Search for the cell housing the specified text and yield its [X, Y] center coordinate. 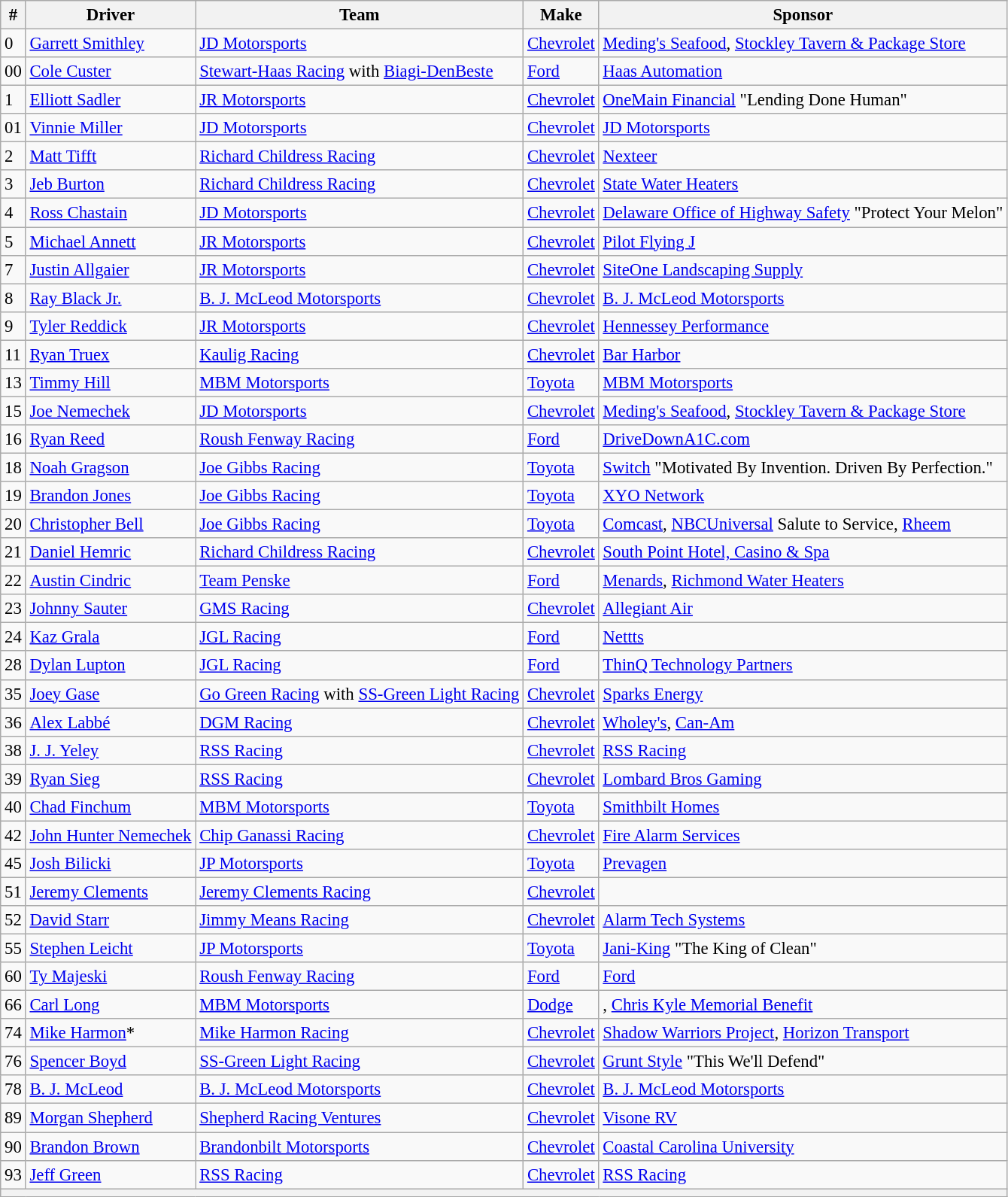
Timmy Hill [111, 383]
Spencer Boyd [111, 1062]
Hennessey Performance [803, 326]
0 [14, 44]
Ross Chastain [111, 213]
Brandon Jones [111, 496]
8 [14, 298]
Comcast, NBCUniversal Salute to Service, Rheem [803, 524]
89 [14, 1118]
Jeremy Clements Racing [360, 892]
Shadow Warriors Project, Horizon Transport [803, 1033]
Ray Black Jr. [111, 298]
9 [14, 326]
74 [14, 1033]
Pilot Flying J [803, 242]
Dylan Lupton [111, 666]
Nettts [803, 637]
Haas Automation [803, 71]
40 [14, 807]
Bar Harbor [803, 354]
Ryan Sieg [111, 779]
Nexteer [803, 156]
01 [14, 128]
23 [14, 609]
Ryan Truex [111, 354]
Team [360, 15]
DriveDownA1C.com [803, 439]
5 [14, 242]
Mike Harmon* [111, 1033]
Kaulig Racing [360, 354]
J. J. Yeley [111, 750]
28 [14, 666]
Cole Custer [111, 71]
66 [14, 1005]
45 [14, 864]
78 [14, 1090]
22 [14, 581]
Dodge [561, 1005]
15 [14, 411]
2 [14, 156]
SiteOne Landscaping Supply [803, 269]
3 [14, 184]
Matt Tifft [111, 156]
David Starr [111, 920]
, Chris Kyle Memorial Benefit [803, 1005]
4 [14, 213]
State Water Heaters [803, 184]
Jani-King "The King of Clean" [803, 949]
DGM Racing [360, 722]
B. J. McLeod [111, 1090]
Chad Finchum [111, 807]
Michael Annett [111, 242]
51 [14, 892]
Tyler Reddick [111, 326]
Wholey's, Can-Am [803, 722]
Noah Gragson [111, 467]
7 [14, 269]
Stewart-Haas Racing with Biagi-DenBeste [360, 71]
Joe Nemechek [111, 411]
ThinQ Technology Partners [803, 666]
Carl Long [111, 1005]
Alex Labbé [111, 722]
Coastal Carolina University [803, 1147]
Jeff Green [111, 1174]
55 [14, 949]
Kaz Grala [111, 637]
Lombard Bros Gaming [803, 779]
Fire Alarm Services [803, 835]
Garrett Smithley [111, 44]
76 [14, 1062]
GMS Racing [360, 609]
52 [14, 920]
19 [14, 496]
Christopher Bell [111, 524]
Morgan Shepherd [111, 1118]
93 [14, 1174]
16 [14, 439]
18 [14, 467]
Brandonbilt Motorsports [360, 1147]
Go Green Racing with SS-Green Light Racing [360, 694]
Shepherd Racing Ventures [360, 1118]
60 [14, 977]
Smithbilt Homes [803, 807]
13 [14, 383]
Menards, Richmond Water Heaters [803, 581]
90 [14, 1147]
35 [14, 694]
Switch "Motivated By Invention. Driven By Perfection." [803, 467]
Sparks Energy [803, 694]
Josh Bilicki [111, 864]
Jimmy Means Racing [360, 920]
Visone RV [803, 1118]
Mike Harmon Racing [360, 1033]
20 [14, 524]
XYO Network [803, 496]
South Point Hotel, Casino & Spa [803, 552]
Prevagen [803, 864]
1 [14, 100]
Make [561, 15]
SS-Green Light Racing [360, 1062]
38 [14, 750]
Daniel Hemric [111, 552]
Vinnie Miller [111, 128]
Austin Cindric [111, 581]
# [14, 15]
Jeb Burton [111, 184]
Jeremy Clements [111, 892]
11 [14, 354]
Elliott Sadler [111, 100]
39 [14, 779]
Driver [111, 15]
Team Penske [360, 581]
Justin Allgaier [111, 269]
Grunt Style "This We'll Defend" [803, 1062]
John Hunter Nemechek [111, 835]
Joey Gase [111, 694]
24 [14, 637]
OneMain Financial "Lending Done Human" [803, 100]
Delaware Office of Highway Safety "Protect Your Melon" [803, 213]
36 [14, 722]
Sponsor [803, 15]
Stephen Leicht [111, 949]
Allegiant Air [803, 609]
42 [14, 835]
Ryan Reed [111, 439]
21 [14, 552]
00 [14, 71]
Brandon Brown [111, 1147]
Alarm Tech Systems [803, 920]
Ty Majeski [111, 977]
Johnny Sauter [111, 609]
Chip Ganassi Racing [360, 835]
